Extract the [x, y] coordinate from the center of the cell holding the provided text.  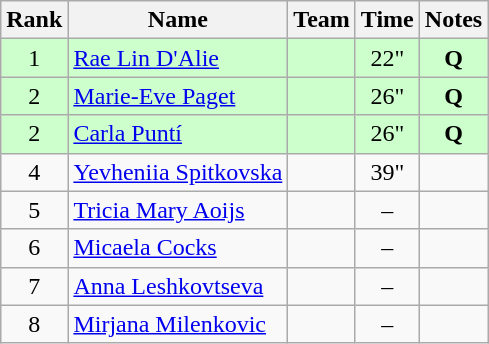
Mirjana Milenkovic [178, 324]
Marie-Eve Paget [178, 96]
Rank [34, 20]
Time [387, 20]
Yevheniia Spitkovska [178, 172]
7 [34, 286]
22" [387, 58]
1 [34, 58]
Rae Lin D'Alie [178, 58]
4 [34, 172]
6 [34, 248]
8 [34, 324]
Anna Leshkovtseva [178, 286]
Notes [453, 20]
Tricia Mary Aoijs [178, 210]
Name [178, 20]
39" [387, 172]
5 [34, 210]
Micaela Cocks [178, 248]
Carla Puntí [178, 134]
Team [322, 20]
